Detect which cell encompasses the target text, then output its (x, y) center coordinate. 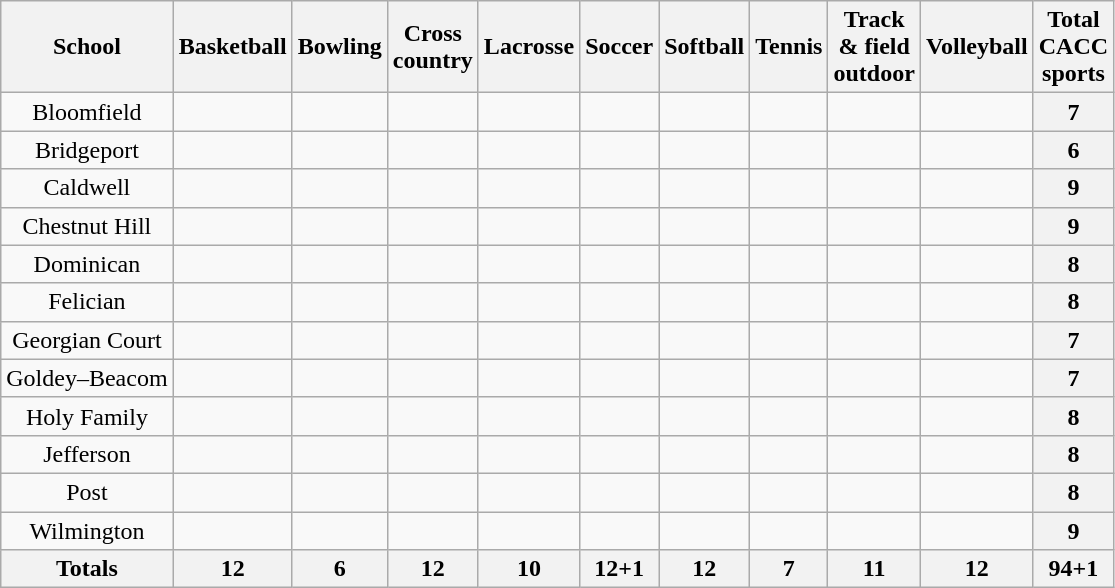
11 (874, 569)
Post (87, 492)
Basketball (232, 47)
Felician (87, 302)
Dominican (87, 264)
School (87, 47)
Bridgeport (87, 150)
94+1 (1073, 569)
Georgian Court (87, 340)
12+1 (620, 569)
Wilmington (87, 531)
Tennis (789, 47)
Bloomfield (87, 112)
Soccer (620, 47)
TotalCACCsports (1073, 47)
Crosscountry (432, 47)
Track& fieldoutdoor (874, 47)
Bowling (340, 47)
Chestnut Hill (87, 226)
Goldey–Beacom (87, 378)
Caldwell (87, 188)
Totals (87, 569)
Holy Family (87, 416)
Jefferson (87, 454)
10 (528, 569)
Lacrosse (528, 47)
Volleyball (976, 47)
Softball (704, 47)
